Provide the (X, Y) coordinate of the cell's center where the given text is located.  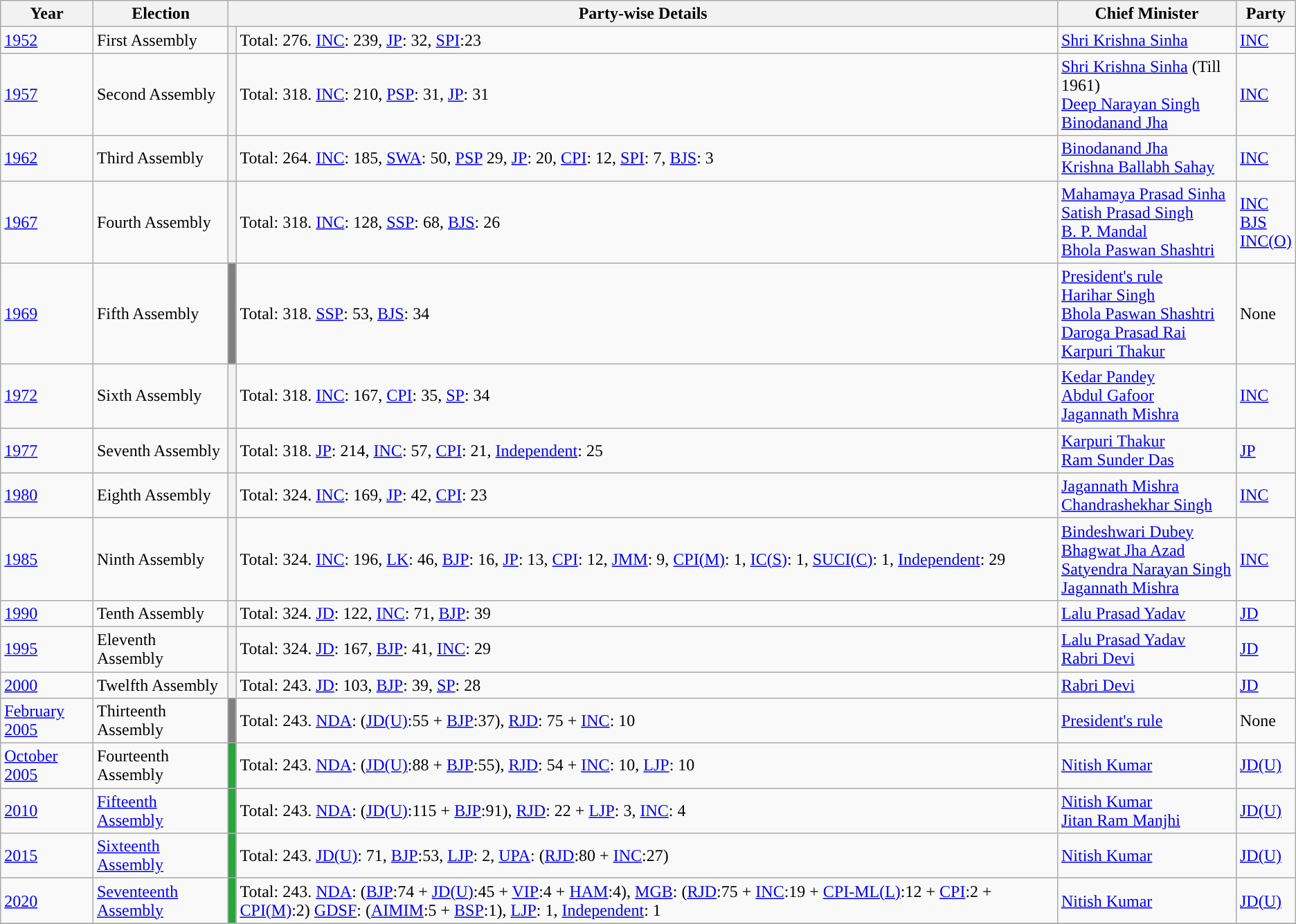
Third Assembly (161, 158)
1952 (47, 40)
Rabri Devi (1146, 685)
Total: 318. SSP: 53, BJS: 34 (647, 314)
2015 (47, 855)
Election (161, 14)
Binodanand Jha Krishna Ballabh Sahay (1146, 158)
Party-wise Details (643, 14)
October 2005 (47, 766)
Mahamaya Prasad Sinha Satish Prasad Singh B. P. Mandal Bhola Paswan Shashtri (1146, 221)
Fourth Assembly (161, 221)
Thirteenth Assembly (161, 721)
Lalu Prasad Yadav (1146, 613)
Seventeenth Assembly (161, 901)
Total: 276. INC: 239, JP: 32, SPI:23 (647, 40)
Karpuri Thakur Ram Sunder Das (1146, 450)
Bindeshwari Dubey Bhagwat Jha Azad Satyendra Narayan Singh Jagannath Mishra (1146, 559)
1977 (47, 450)
Jagannath Mishra Chandrashekhar Singh (1146, 496)
Total: 243. NDA: (JD(U):55 + BJP:37), RJD: 75 + INC: 10 (647, 721)
2020 (47, 901)
Seventh Assembly (161, 450)
Tenth Assembly (161, 613)
Total: 318. INC: 167, CPI: 35, SP: 34 (647, 396)
Total: 243. NDA: (JD(U):88 + BJP:55), RJD: 54 + INC: 10, LJP: 10 (647, 766)
1957 (47, 94)
Total: 318. INC: 128, SSP: 68, BJS: 26 (647, 221)
INC BJS INC(O) (1266, 221)
Fifteenth Assembly (161, 811)
JP (1266, 450)
Total: 264. INC: 185, SWA: 50, PSP 29, JP: 20, CPI: 12, SPI: 7, BJS: 3 (647, 158)
1980 (47, 496)
1990 (47, 613)
Shri Krishna Sinha (Till 1961) Deep Narayan Singh Binodanand Jha (1146, 94)
First Assembly (161, 40)
Sixteenth Assembly (161, 855)
Eleventh Assembly (161, 649)
1985 (47, 559)
Fifth Assembly (161, 314)
1962 (47, 158)
Fourteenth Assembly (161, 766)
Second Assembly (161, 94)
Total: 318. INC: 210, PSP: 31, JP: 31 (647, 94)
President's rule (1146, 721)
Total: 318. JP: 214, INC: 57, CPI: 21, Independent: 25 (647, 450)
Eighth Assembly (161, 496)
Chief Minister (1146, 14)
Total: 324. JD: 122, INC: 71, BJP: 39 (647, 613)
February 2005 (47, 721)
1995 (47, 649)
2000 (47, 685)
Total: 243. NDA: (JD(U):115 + BJP:91), RJD: 22 + LJP: 3, INC: 4 (647, 811)
Total: 243. JD: 103, BJP: 39, SP: 28 (647, 685)
1969 (47, 314)
Twelfth Assembly (161, 685)
Sixth Assembly (161, 396)
Total: 243. JD(U): 71, BJP:53, LJP: 2, UPA: (RJD:80 + INC:27) (647, 855)
Party (1266, 14)
Year (47, 14)
1967 (47, 221)
President's rule Harihar Singh Bhola Paswan Shashtri Daroga Prasad Rai Karpuri Thakur (1146, 314)
Total: 324. INC: 169, JP: 42, CPI: 23 (647, 496)
Total: 324. INC: 196, LK: 46, BJP: 16, JP: 13, CPI: 12, JMM: 9, CPI(M): 1, IC(S): 1, SUCI(C): 1, Independent: 29 (647, 559)
1972 (47, 396)
Kedar Pandey Abdul Gafoor Jagannath Mishra (1146, 396)
Shri Krishna Sinha (1146, 40)
2010 (47, 811)
Lalu Prasad Yadav Rabri Devi (1146, 649)
Nitish Kumar Jitan Ram Manjhi (1146, 811)
Total: 324. JD: 167, BJP: 41, INC: 29 (647, 649)
Ninth Assembly (161, 559)
